Identify which cell holds the provided text, then report its (X, Y) central coordinate. 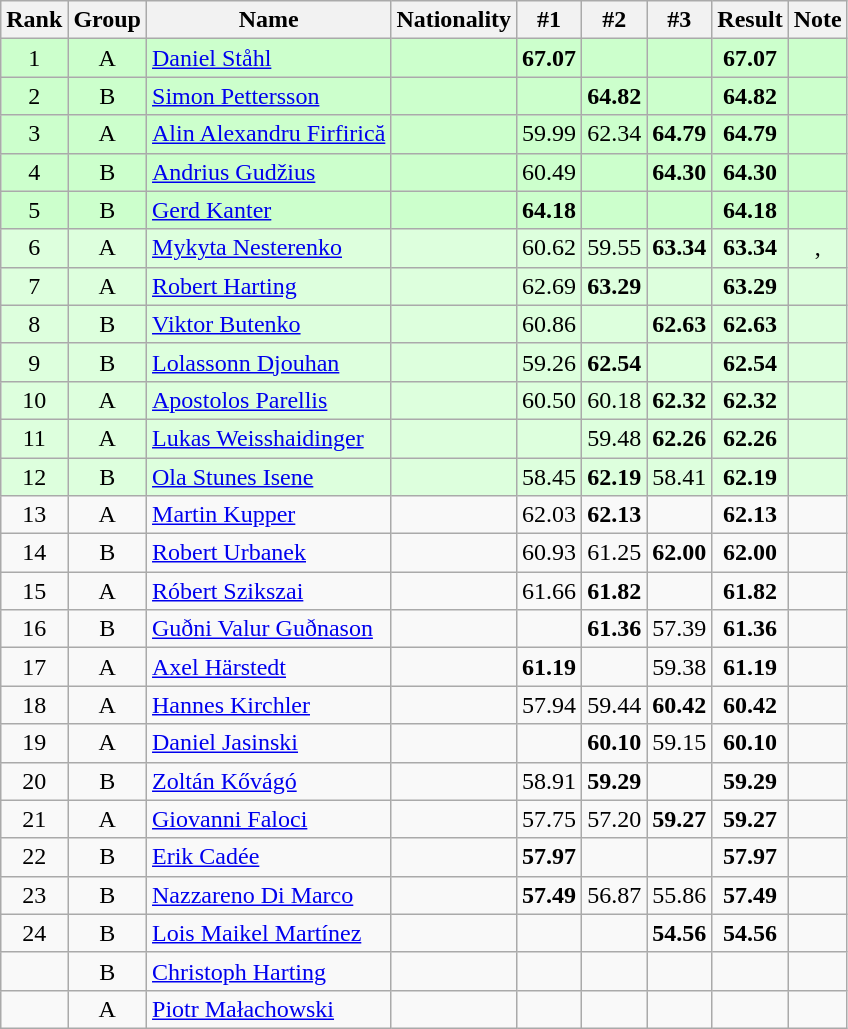
Christoph Harting (269, 971)
22 (34, 857)
Note (818, 20)
Robert Harting (269, 286)
Piotr Małachowski (269, 1009)
Lois Maikel Martínez (269, 933)
62.03 (550, 515)
19 (34, 743)
Alin Alexandru Firfirică (269, 134)
18 (34, 705)
Viktor Butenko (269, 324)
3 (34, 134)
62.69 (550, 286)
56.87 (614, 895)
20 (34, 781)
Apostolos Parellis (269, 400)
7 (34, 286)
57.75 (550, 819)
6 (34, 248)
60.49 (550, 172)
Simon Pettersson (269, 96)
Robert Urbanek (269, 553)
58.41 (680, 477)
60.62 (550, 248)
Mykyta Nesterenko (269, 248)
60.50 (550, 400)
59.48 (614, 438)
5 (34, 210)
Daniel Ståhl (269, 58)
23 (34, 895)
Erik Cadée (269, 857)
Giovanni Faloci (269, 819)
Róbert Szikszai (269, 591)
62.34 (614, 134)
#3 (680, 20)
15 (34, 591)
59.44 (614, 705)
55.86 (680, 895)
Nazzareno Di Marco (269, 895)
57.94 (550, 705)
14 (34, 553)
Hannes Kirchler (269, 705)
Axel Härstedt (269, 667)
58.91 (550, 781)
59.38 (680, 667)
1 (34, 58)
24 (34, 933)
Guðni Valur Guðnason (269, 629)
21 (34, 819)
Lolassonn Djouhan (269, 362)
12 (34, 477)
60.86 (550, 324)
Andrius Gudžius (269, 172)
10 (34, 400)
Martin Kupper (269, 515)
Name (269, 20)
59.99 (550, 134)
57.39 (680, 629)
Gerd Kanter (269, 210)
9 (34, 362)
59.55 (614, 248)
Ola Stunes Isene (269, 477)
Result (750, 20)
, (818, 248)
2 (34, 96)
60.18 (614, 400)
Zoltán Kővágó (269, 781)
59.26 (550, 362)
60.93 (550, 553)
57.20 (614, 819)
Daniel Jasinski (269, 743)
4 (34, 172)
11 (34, 438)
59.15 (680, 743)
13 (34, 515)
Rank (34, 20)
16 (34, 629)
Group (108, 20)
61.25 (614, 553)
61.66 (550, 591)
Nationality (454, 20)
#1 (550, 20)
Lukas Weisshaidinger (269, 438)
#2 (614, 20)
8 (34, 324)
17 (34, 667)
58.45 (550, 477)
